Scan for the cell matching the given text and deliver its [x, y] coordinate at center. 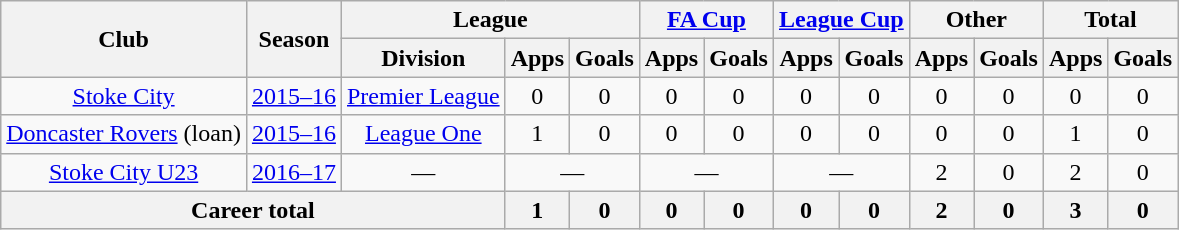
3 [1075, 210]
League One [423, 134]
Career total [253, 210]
Stoke City [124, 96]
Season [294, 39]
2016–17 [294, 172]
Premier League [423, 96]
Other [976, 20]
League [490, 20]
Total [1110, 20]
Division [423, 58]
Club [124, 39]
FA Cup [706, 20]
Doncaster Rovers (loan) [124, 134]
Stoke City U23 [124, 172]
League Cup [841, 20]
